Determine the [x, y] coordinate at the center of the cell enclosing the given text.  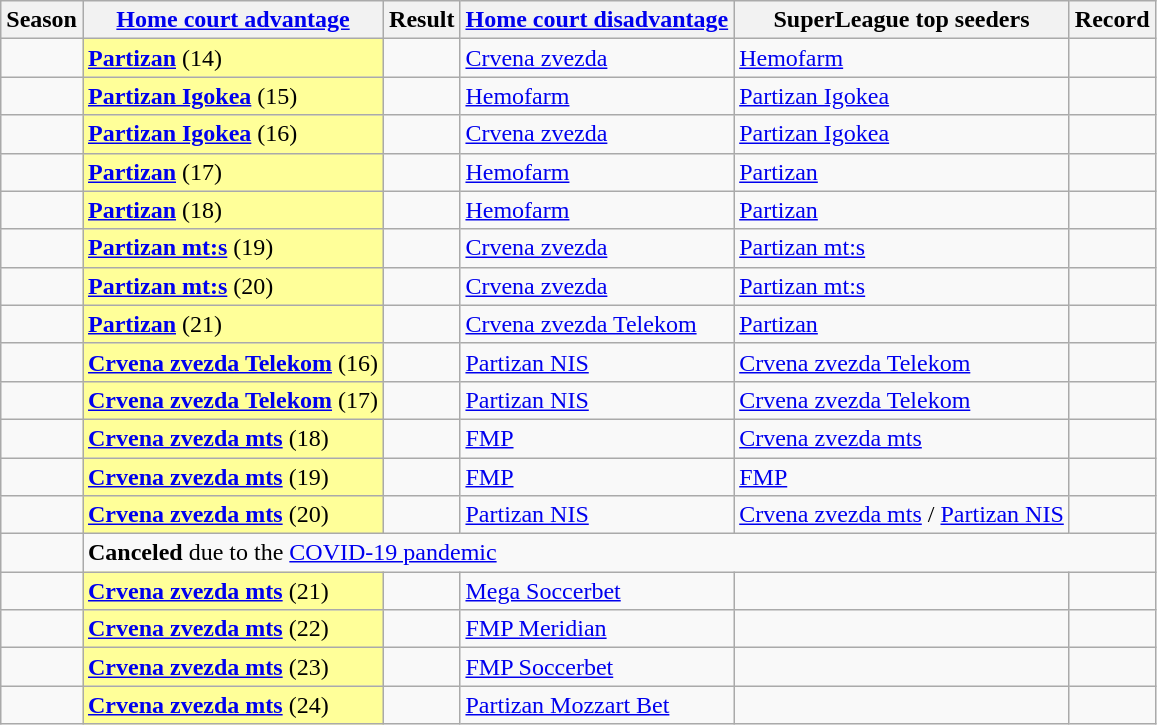
Season [42, 20]
Home court advantage [232, 20]
Crvena zvezda mts (20) [232, 515]
Partizan (21) [232, 324]
Partizan (14) [232, 58]
Partizan mt:s (20) [232, 286]
Partizan (18) [232, 210]
FMP Soccerbet [597, 667]
Partizan (17) [232, 172]
Partizan Igokea (16) [232, 134]
Crvena zvezda mts (23) [232, 667]
FMP Meridian [597, 629]
Crvena zvezda mts (21) [232, 591]
Record [1112, 20]
SuperLeague top seeders [902, 20]
Crvena zvezda mts (22) [232, 629]
Canceled due to the COVID-19 pandemic [618, 553]
Crvena zvezda mts (19) [232, 477]
Crvena zvezda mts (24) [232, 705]
Crvena zvezda mts (18) [232, 438]
Partizan Mozzart Bet [597, 705]
Result [422, 20]
Mega Soccerbet [597, 591]
Partizan Igokea (15) [232, 96]
Crvena zvezda mts [902, 438]
Crvena zvezda mts / Partizan NIS [902, 515]
Partizan mt:s (19) [232, 248]
Home court disadvantage [597, 20]
Crvena zvezda Telekom (17) [232, 400]
Crvena zvezda Telekom (16) [232, 362]
